Extract the [x, y] coordinate from the center of the cell holding the provided text.  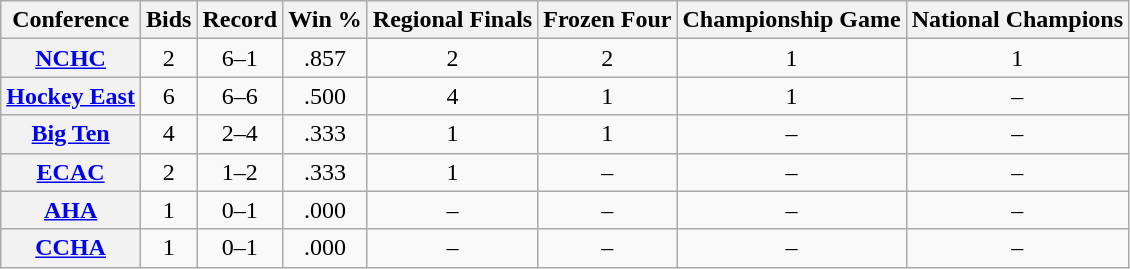
AHA [71, 210]
Bids [168, 20]
Record [240, 20]
CCHA [71, 248]
2–4 [240, 134]
Win % [326, 20]
6–1 [240, 58]
.500 [326, 96]
Frozen Four [608, 20]
Regional Finals [452, 20]
Big Ten [71, 134]
1–2 [240, 172]
Conference [71, 20]
National Champions [1017, 20]
ECAC [71, 172]
6 [168, 96]
Hockey East [71, 96]
6–6 [240, 96]
Championship Game [792, 20]
.857 [326, 58]
NCHC [71, 58]
